Locate the cell with the specified text and output its [x, y] center coordinate. 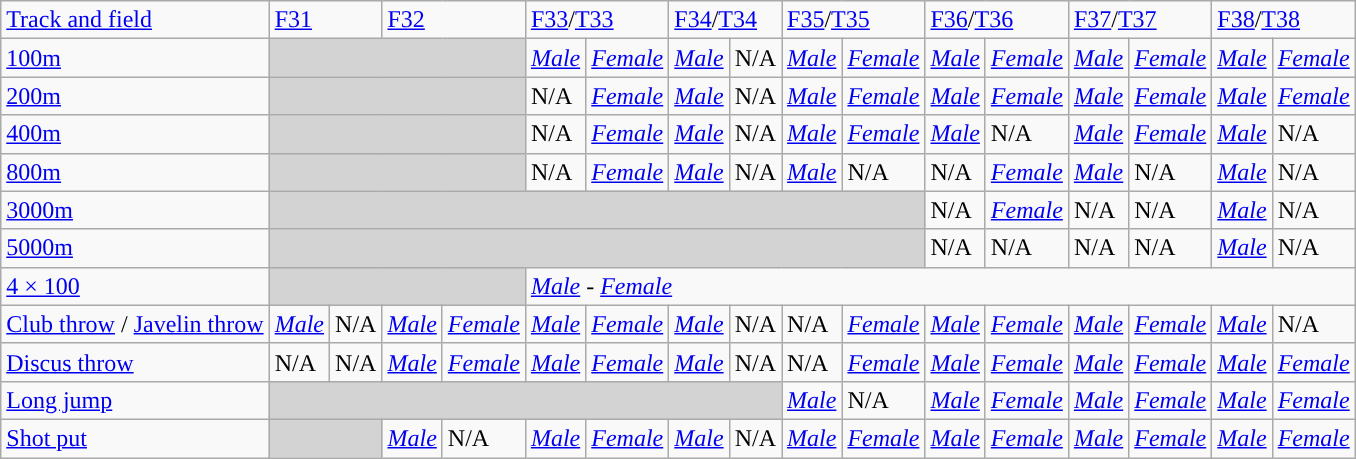
F31 [326, 20]
200m [135, 96]
F35/T35 [854, 20]
Male - Female [940, 286]
Shot put [135, 438]
400m [135, 134]
Discus throw [135, 362]
Long jump [135, 400]
100m [135, 58]
4 × 100 [135, 286]
F38/T38 [1284, 20]
F33/T33 [596, 20]
5000m [135, 248]
F36/T36 [996, 20]
Club throw / Javelin throw [135, 324]
F37/T37 [1140, 20]
Track and field [135, 20]
3000m [135, 210]
F32 [454, 20]
F34/T34 [726, 20]
800m [135, 172]
